Pinpoint the cell where the given text exists, returning its (x, y) midpoint coordinate. 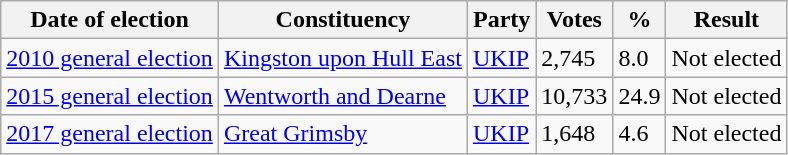
2,745 (574, 58)
1,648 (574, 134)
Constituency (342, 20)
Kingston upon Hull East (342, 58)
Date of election (110, 20)
Wentworth and Dearne (342, 96)
10,733 (574, 96)
2010 general election (110, 58)
2017 general election (110, 134)
% (640, 20)
4.6 (640, 134)
Result (726, 20)
Votes (574, 20)
Party (501, 20)
8.0 (640, 58)
2015 general election (110, 96)
24.9 (640, 96)
Great Grimsby (342, 134)
